Pinpoint the cell where the given text exists, returning its (x, y) midpoint coordinate. 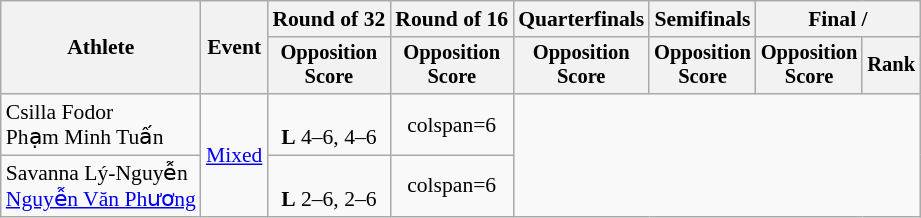
Semifinals (702, 19)
Event (234, 48)
Athlete (101, 48)
Rank (891, 66)
Mixed (234, 155)
Final / (838, 19)
L 4–6, 4–6 (328, 124)
Round of 16 (452, 19)
Round of 32 (328, 19)
Quarterfinals (581, 19)
Csilla FodorPhạm Minh Tuấn (101, 124)
L 2–6, 2–6 (328, 186)
Savanna Lý-NguyễnNguyễn Văn Phương (101, 186)
